Output the (X, Y) coordinate of the center of the cell containing the given text.  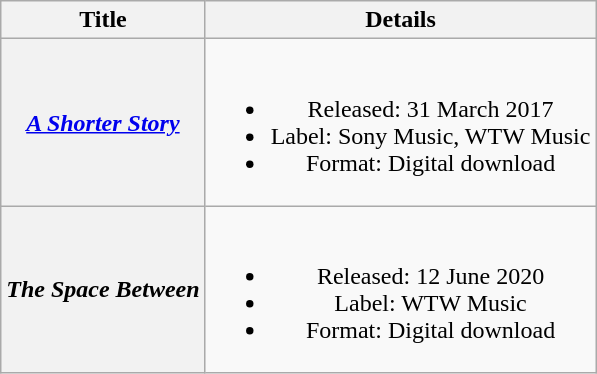
Released: 12 June 2020Label: WTW MusicFormat: Digital download (400, 290)
Details (400, 20)
A Shorter Story (103, 122)
Released: 31 March 2017Label: Sony Music, WTW MusicFormat: Digital download (400, 122)
The Space Between (103, 290)
Title (103, 20)
